Detect which cell encompasses the target text, then output its [x, y] center coordinate. 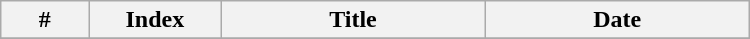
Date [617, 20]
Title [353, 20]
# [45, 20]
Index [155, 20]
